From the cell containing the given text, extract its center point as [X, Y] coordinate. 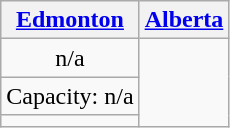
Alberta [184, 20]
n/a [70, 58]
Capacity: n/a [70, 96]
Edmonton [70, 20]
